Detect which cell encompasses the target text, then output its (X, Y) center coordinate. 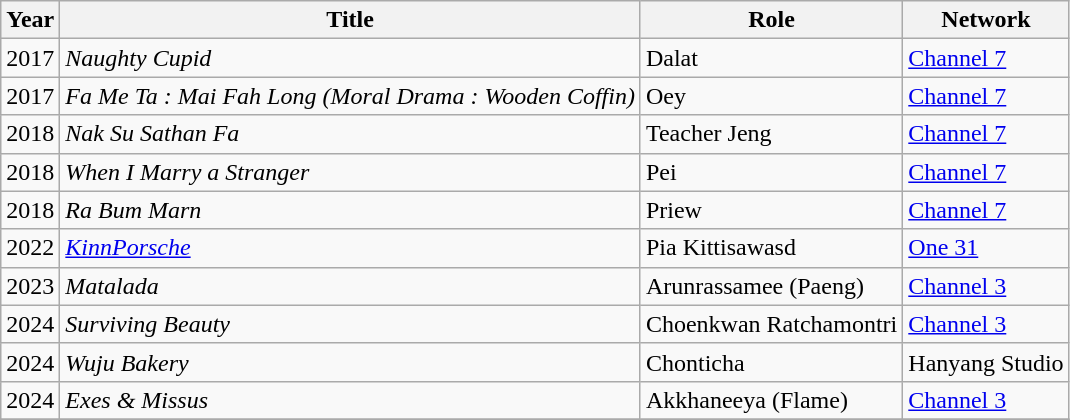
Nak Su Sathan Fa (350, 134)
2023 (30, 286)
Ra Bum Marn (350, 210)
Exes & Missus (350, 400)
Arunrassamee (Paeng) (771, 286)
Choenkwan Ratchamontri (771, 324)
Naughty Cupid (350, 58)
Fa Me Ta : Mai Fah Long (Moral Drama : Wooden Coffin) (350, 96)
Teacher Jeng (771, 134)
Wuju Bakery (350, 362)
Dalat (771, 58)
Pia Kittisawasd (771, 248)
KinnPorsche (350, 248)
Hanyang Studio (986, 362)
Role (771, 20)
Network (986, 20)
2022 (30, 248)
Matalada (350, 286)
Surviving Beauty (350, 324)
Pei (771, 172)
When I Marry a Stranger (350, 172)
Year (30, 20)
Chonticha (771, 362)
One 31 (986, 248)
Oey (771, 96)
Title (350, 20)
Akkhaneeya (Flame) (771, 400)
Priew (771, 210)
